Provide the (x, y) coordinate of the cell's center where the given text is located.  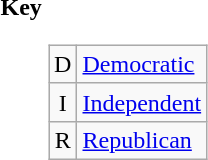
I (63, 102)
Independent (142, 102)
Republican (142, 140)
R (63, 140)
D (63, 64)
Democratic (142, 64)
